From the cell containing the given text, extract its center point as (X, Y) coordinate. 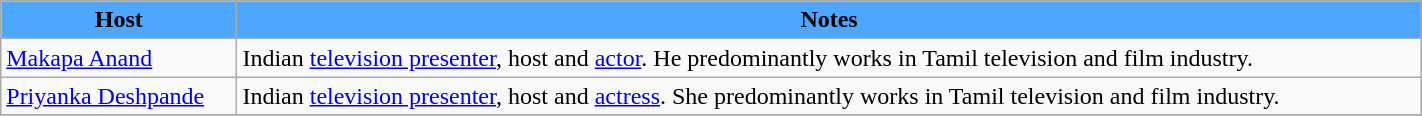
Indian television presenter, host and actor. He predominantly works in Tamil television and film industry. (829, 58)
Notes (829, 20)
Priyanka Deshpande (119, 96)
Makapa Anand (119, 58)
Indian television presenter, host and actress. She predominantly works in Tamil television and film industry. (829, 96)
Host (119, 20)
